Scan for the cell matching the given text and deliver its [X, Y] coordinate at center. 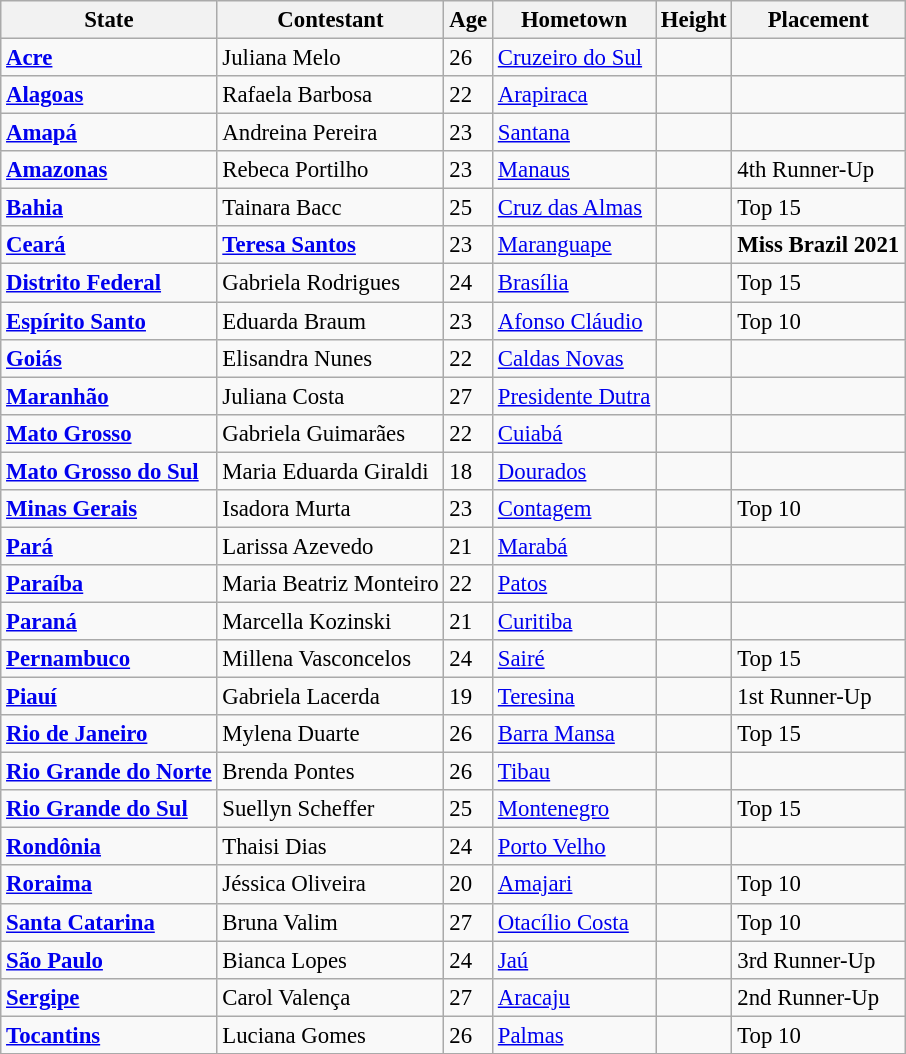
Amapá [109, 133]
Suellyn Scheffer [330, 809]
Gabriela Guimarães [330, 433]
Contagem [574, 509]
Maranguape [574, 245]
Tainara Bacc [330, 208]
Elisandra Nunes [330, 358]
19 [468, 697]
Sairé [574, 659]
Teresa Santos [330, 245]
4th Runner-Up [818, 170]
Presidente Dutra [574, 396]
Rafaela Barbosa [330, 95]
Otacílio Costa [574, 922]
Paraná [109, 621]
Piauí [109, 697]
18 [468, 471]
Bianca Lopes [330, 960]
Alagoas [109, 95]
Contestant [330, 20]
Teresina [574, 697]
Placement [818, 20]
Jaú [574, 960]
Porto Velho [574, 847]
Sergipe [109, 997]
Barra Mansa [574, 734]
Thaisi Dias [330, 847]
Marabá [574, 546]
Aracaju [574, 997]
Andreina Pereira [330, 133]
State [109, 20]
Curitiba [574, 621]
Mato Grosso do Sul [109, 471]
2nd Runner-Up [818, 997]
Brasília [574, 283]
Cruz das Almas [574, 208]
Isadora Murta [330, 509]
Distrito Federal [109, 283]
Gabriela Lacerda [330, 697]
Acre [109, 58]
Brenda Pontes [330, 772]
Mato Grosso [109, 433]
Ceará [109, 245]
Tocantins [109, 1035]
Jéssica Oliveira [330, 885]
Dourados [574, 471]
Goiás [109, 358]
Maria Eduarda Giraldi [330, 471]
Cuiabá [574, 433]
Rondônia [109, 847]
Santa Catarina [109, 922]
Arapiraca [574, 95]
Carol Valença [330, 997]
Rio Grande do Sul [109, 809]
Afonso Cláudio [574, 321]
Caldas Novas [574, 358]
Pernambuco [109, 659]
Marcella Kozinski [330, 621]
20 [468, 885]
3rd Runner-Up [818, 960]
Minas Gerais [109, 509]
Rio Grande do Norte [109, 772]
Age [468, 20]
Eduarda Braum [330, 321]
Montenegro [574, 809]
Amazonas [109, 170]
Juliana Melo [330, 58]
Amajari [574, 885]
Luciana Gomes [330, 1035]
Gabriela Rodrigues [330, 283]
Hometown [574, 20]
Bruna Valim [330, 922]
Cruzeiro do Sul [574, 58]
Rebeca Portilho [330, 170]
Millena Vasconcelos [330, 659]
Larissa Azevedo [330, 546]
Rio de Janeiro [109, 734]
Bahia [109, 208]
Height [694, 20]
Tibau [574, 772]
Maranhão [109, 396]
Espírito Santo [109, 321]
Manaus [574, 170]
1st Runner-Up [818, 697]
Palmas [574, 1035]
Santana [574, 133]
Pará [109, 546]
Mylena Duarte [330, 734]
Roraima [109, 885]
Paraíba [109, 584]
Maria Beatriz Monteiro [330, 584]
São Paulo [109, 960]
Juliana Costa [330, 396]
Patos [574, 584]
Miss Brazil 2021 [818, 245]
